Capture the cell that displays the provided text and extract its [x, y] central coordinate. 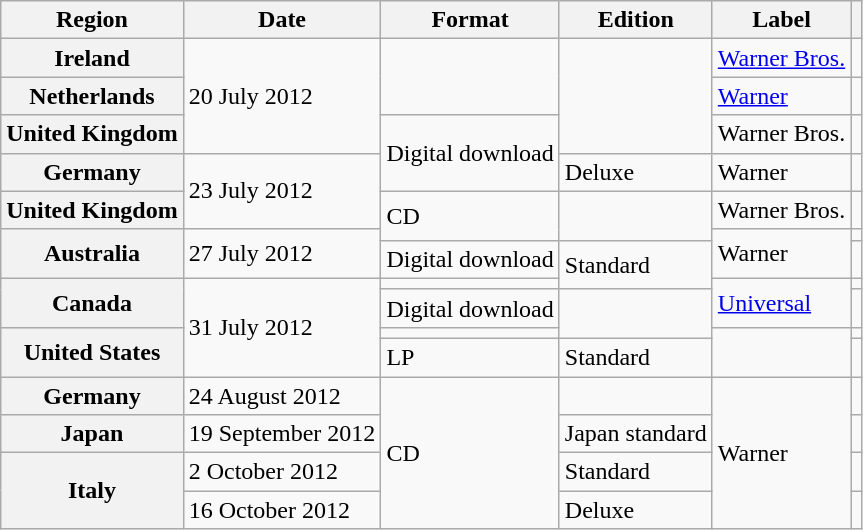
Label [781, 20]
Italy [92, 491]
Canada [92, 302]
United States [92, 352]
Japan [92, 434]
19 September 2012 [282, 434]
2 October 2012 [282, 472]
16 October 2012 [282, 510]
Format [470, 20]
Region [92, 20]
24 August 2012 [282, 395]
LP [470, 357]
Japan standard [636, 434]
20 July 2012 [282, 96]
Ireland [92, 58]
Universal [781, 302]
23 July 2012 [282, 191]
Netherlands [92, 96]
31 July 2012 [282, 327]
27 July 2012 [282, 254]
Australia [92, 254]
Date [282, 20]
Edition [636, 20]
